Identify which cell holds the provided text, then report its [x, y] central coordinate. 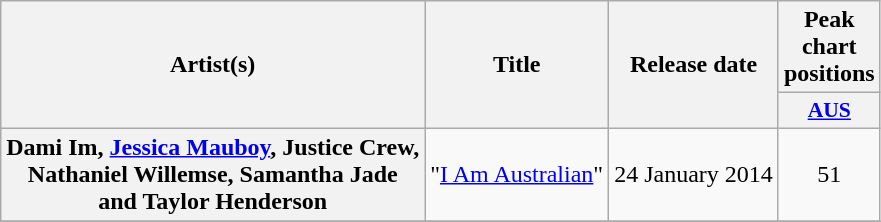
AUS [829, 111]
Dami Im, Jessica Mauboy, Justice Crew,Nathaniel Willemse, Samantha Jadeand Taylor Henderson [213, 174]
51 [829, 174]
24 January 2014 [694, 174]
Peak chart positions [829, 47]
Release date [694, 65]
"I Am Australian" [517, 174]
Artist(s) [213, 65]
Title [517, 65]
